Pinpoint the cell where the given text exists, returning its (X, Y) midpoint coordinate. 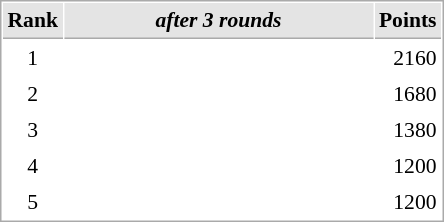
1 (32, 57)
2 (32, 93)
5 (32, 201)
1680 (408, 93)
2160 (408, 57)
1380 (408, 129)
after 3 rounds (218, 21)
Points (408, 21)
Rank (32, 21)
4 (32, 165)
3 (32, 129)
